For the text-containing cell, return its midpoint in (x, y) coordinate format. 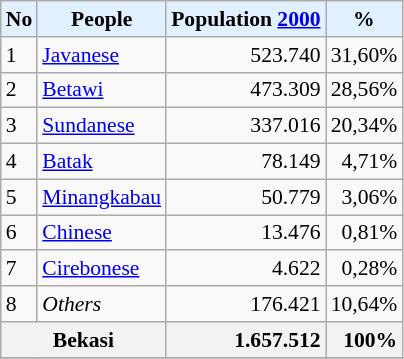
Batak (102, 162)
8 (20, 304)
6 (20, 233)
Cirebonese (102, 269)
1 (20, 55)
28,56% (364, 90)
No (20, 19)
1.657.512 (246, 340)
People (102, 19)
4.622 (246, 269)
31,60% (364, 55)
Bekasi (84, 340)
0,81% (364, 233)
50.779 (246, 197)
4,71% (364, 162)
Javanese (102, 55)
4 (20, 162)
3,06% (364, 197)
13.476 (246, 233)
78.149 (246, 162)
20,34% (364, 126)
Others (102, 304)
2 (20, 90)
Betawi (102, 90)
176.421 (246, 304)
Chinese (102, 233)
10,64% (364, 304)
0,28% (364, 269)
523.740 (246, 55)
5 (20, 197)
7 (20, 269)
3 (20, 126)
337.016 (246, 126)
Minangkabau (102, 197)
Population 2000 (246, 19)
Sundanese (102, 126)
100% (364, 340)
473.309 (246, 90)
% (364, 19)
